Search for the cell housing the specified text and yield its [X, Y] center coordinate. 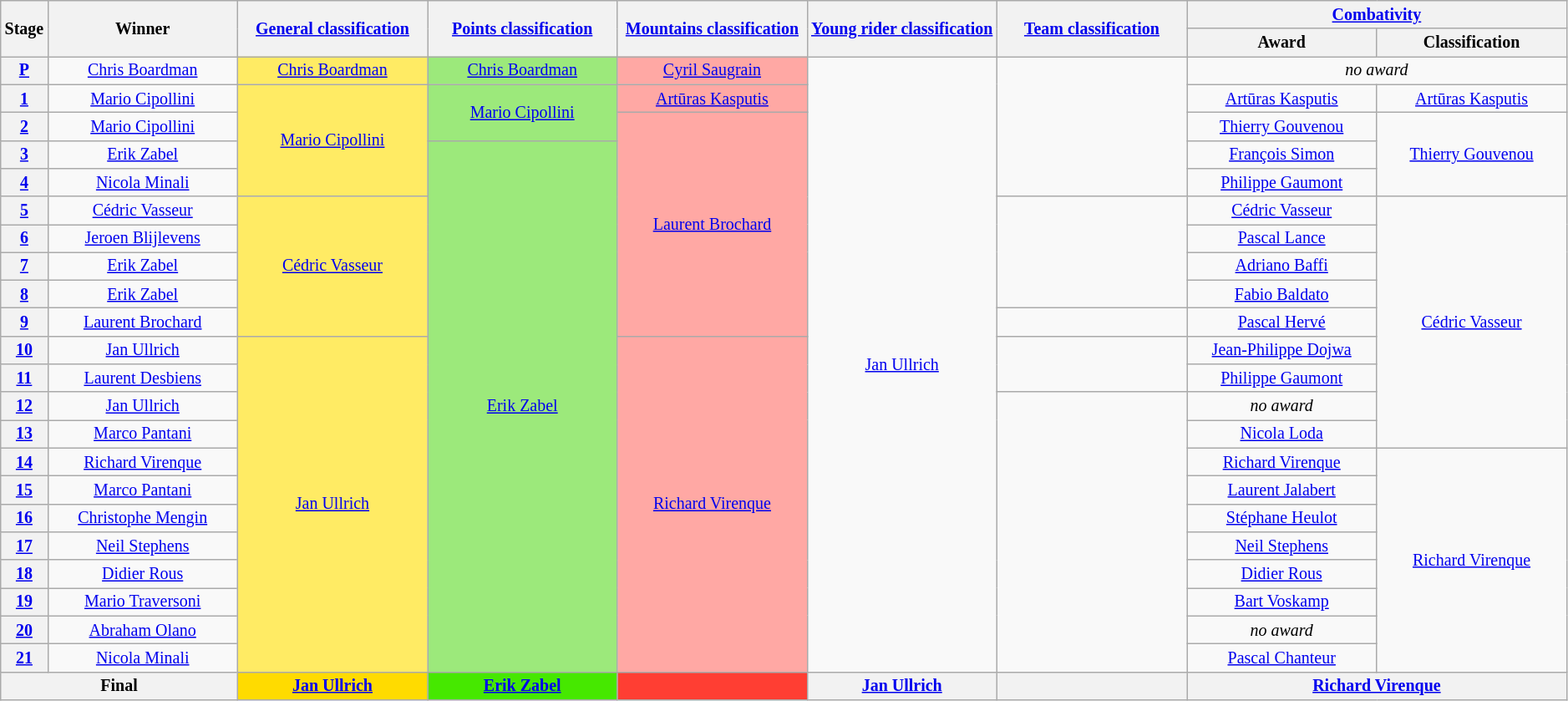
Bart Voskamp [1281, 602]
12 [24, 406]
10 [24, 351]
9 [24, 323]
Pascal Lance [1281, 239]
20 [24, 630]
Adriano Baffi [1281, 266]
Laurent Desbiens [142, 378]
19 [24, 602]
P [24, 70]
17 [24, 546]
Mario Traversoni [142, 602]
Pascal Chanteur [1281, 658]
Combativity [1377, 15]
Fabio Baldato [1281, 294]
Abraham Olano [142, 630]
Award [1281, 43]
5 [24, 211]
Young rider classification [902, 28]
2 [24, 127]
Stéphane Heulot [1281, 518]
21 [24, 658]
13 [24, 434]
Jeroen Blijlevens [142, 239]
Laurent Jalabert [1281, 490]
General classification [332, 28]
7 [24, 266]
Winner [142, 28]
11 [24, 378]
4 [24, 182]
Mountains classification [712, 28]
Cyril Saugrain [712, 70]
François Simon [1281, 154]
6 [24, 239]
Points classification [523, 28]
Team classification [1091, 28]
16 [24, 518]
18 [24, 573]
Pascal Hervé [1281, 323]
14 [24, 463]
1 [24, 99]
Classification [1472, 43]
15 [24, 490]
3 [24, 154]
Final [119, 685]
Christophe Mengin [142, 518]
Jean-Philippe Dojwa [1281, 351]
Stage [24, 28]
Nicola Loda [1281, 434]
8 [24, 294]
